Provide the [x, y] coordinate of the cell's center where the given text is located.  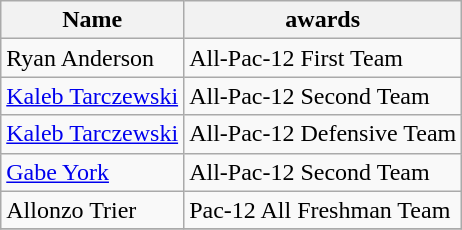
Allonzo Trier [92, 210]
All-Pac-12 Defensive Team [323, 134]
All-Pac-12 First Team [323, 58]
Pac-12 All Freshman Team [323, 210]
Ryan Anderson [92, 58]
Name [92, 20]
Gabe York [92, 172]
awards [323, 20]
